Scan for the cell matching the given text and deliver its [X, Y] coordinate at center. 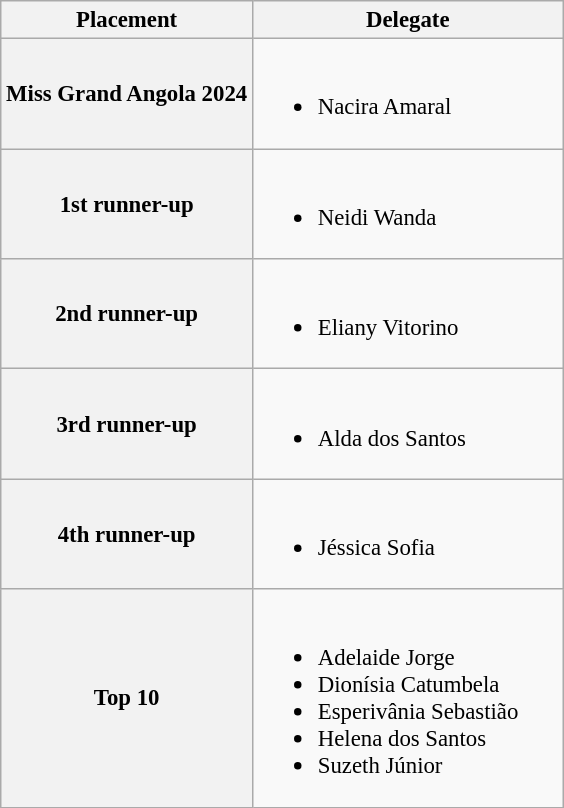
3rd runner-up [127, 424]
Adelaide JorgeDionísia CatumbelaEsperivânia SebastiãoHelena dos SantosSuzeth Júnior [408, 698]
Neidi Wanda [408, 204]
Alda dos Santos [408, 424]
Eliany Vitorino [408, 314]
Jéssica Sofia [408, 534]
4th runner-up [127, 534]
Placement [127, 20]
2nd runner-up [127, 314]
1st runner-up [127, 204]
Delegate [408, 20]
Miss Grand Angola 2024 [127, 94]
Top 10 [127, 698]
Nacira Amaral [408, 94]
